From the cell containing the given text, extract its center point as [x, y] coordinate. 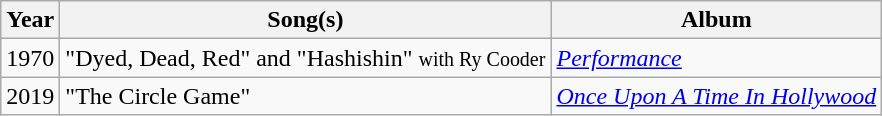
"The Circle Game" [306, 96]
2019 [30, 96]
Performance [716, 58]
Once Upon A Time In Hollywood [716, 96]
Year [30, 20]
Album [716, 20]
1970 [30, 58]
"Dyed, Dead, Red" and "Hashishin" with Ry Cooder [306, 58]
Song(s) [306, 20]
